From the cell containing the given text, extract its center point as [x, y] coordinate. 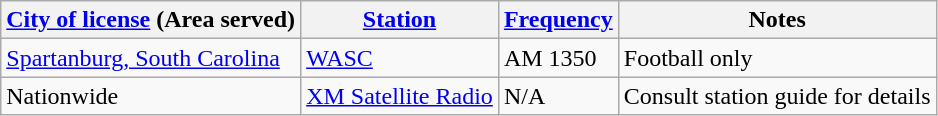
XM Satellite Radio [400, 96]
AM 1350 [558, 58]
Consult station guide for details [777, 96]
Football only [777, 58]
WASC [400, 58]
Station [400, 20]
Nationwide [151, 96]
Spartanburg, South Carolina [151, 58]
N/A [558, 96]
Frequency [558, 20]
Notes [777, 20]
City of license (Area served) [151, 20]
